Search for the cell housing the specified text and yield its (X, Y) center coordinate. 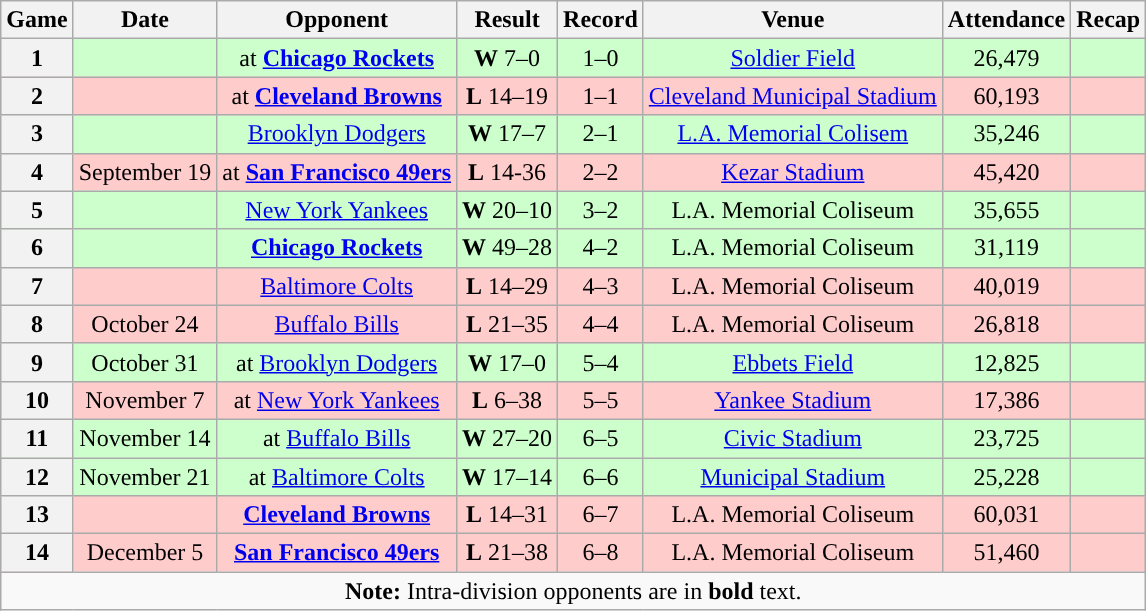
at New York Yankees (337, 400)
8 (37, 324)
New York Yankees (337, 210)
4–4 (601, 324)
at Baltimore Colts (337, 477)
31,119 (1006, 248)
October 24 (145, 324)
L 14–19 (508, 96)
60,031 (1006, 515)
November 7 (145, 400)
Game (37, 20)
35,655 (1006, 210)
Cleveland Municipal Stadium (792, 96)
Date (145, 20)
Kezar Stadium (792, 172)
Brooklyn Dodgers (337, 134)
14 (37, 553)
Result (508, 20)
at Buffalo Bills (337, 438)
2 (37, 96)
W 49–28 (508, 248)
W 27–20 (508, 438)
L 14–31 (508, 515)
45,420 (1006, 172)
6 (37, 248)
26,479 (1006, 58)
4–2 (601, 248)
Chicago Rockets (337, 248)
Soldier Field (792, 58)
5 (37, 210)
L 14–29 (508, 286)
November 21 (145, 477)
at Chicago Rockets (337, 58)
L.A. Memorial Colisem (792, 134)
3 (37, 134)
6–6 (601, 477)
12 (37, 477)
Baltimore Colts (337, 286)
2–2 (601, 172)
6–8 (601, 553)
11 (37, 438)
2–1 (601, 134)
Opponent (337, 20)
Civic Stadium (792, 438)
W 20–10 (508, 210)
1 (37, 58)
Yankee Stadium (792, 400)
10 (37, 400)
September 19 (145, 172)
26,818 (1006, 324)
Municipal Stadium (792, 477)
4 (37, 172)
17,386 (1006, 400)
9 (37, 362)
40,019 (1006, 286)
October 31 (145, 362)
at San Francisco 49ers (337, 172)
51,460 (1006, 553)
December 5 (145, 553)
Ebbets Field (792, 362)
at Brooklyn Dodgers (337, 362)
Buffalo Bills (337, 324)
1–1 (601, 96)
Venue (792, 20)
60,193 (1006, 96)
at Cleveland Browns (337, 96)
November 14 (145, 438)
3–2 (601, 210)
San Francisco 49ers (337, 553)
Recap (1108, 20)
Record (601, 20)
5–5 (601, 400)
W 17–0 (508, 362)
Attendance (1006, 20)
W 17–14 (508, 477)
12,825 (1006, 362)
7 (37, 286)
25,228 (1006, 477)
Note: Intra-division opponents are in bold text. (574, 591)
23,725 (1006, 438)
W 7–0 (508, 58)
5–4 (601, 362)
35,246 (1006, 134)
L 14-36 (508, 172)
L 21–35 (508, 324)
W 17–7 (508, 134)
13 (37, 515)
L 6–38 (508, 400)
4–3 (601, 286)
1–0 (601, 58)
6–7 (601, 515)
L 21–38 (508, 553)
Cleveland Browns (337, 515)
6–5 (601, 438)
